Pinpoint the cell where the given text exists, returning its (x, y) midpoint coordinate. 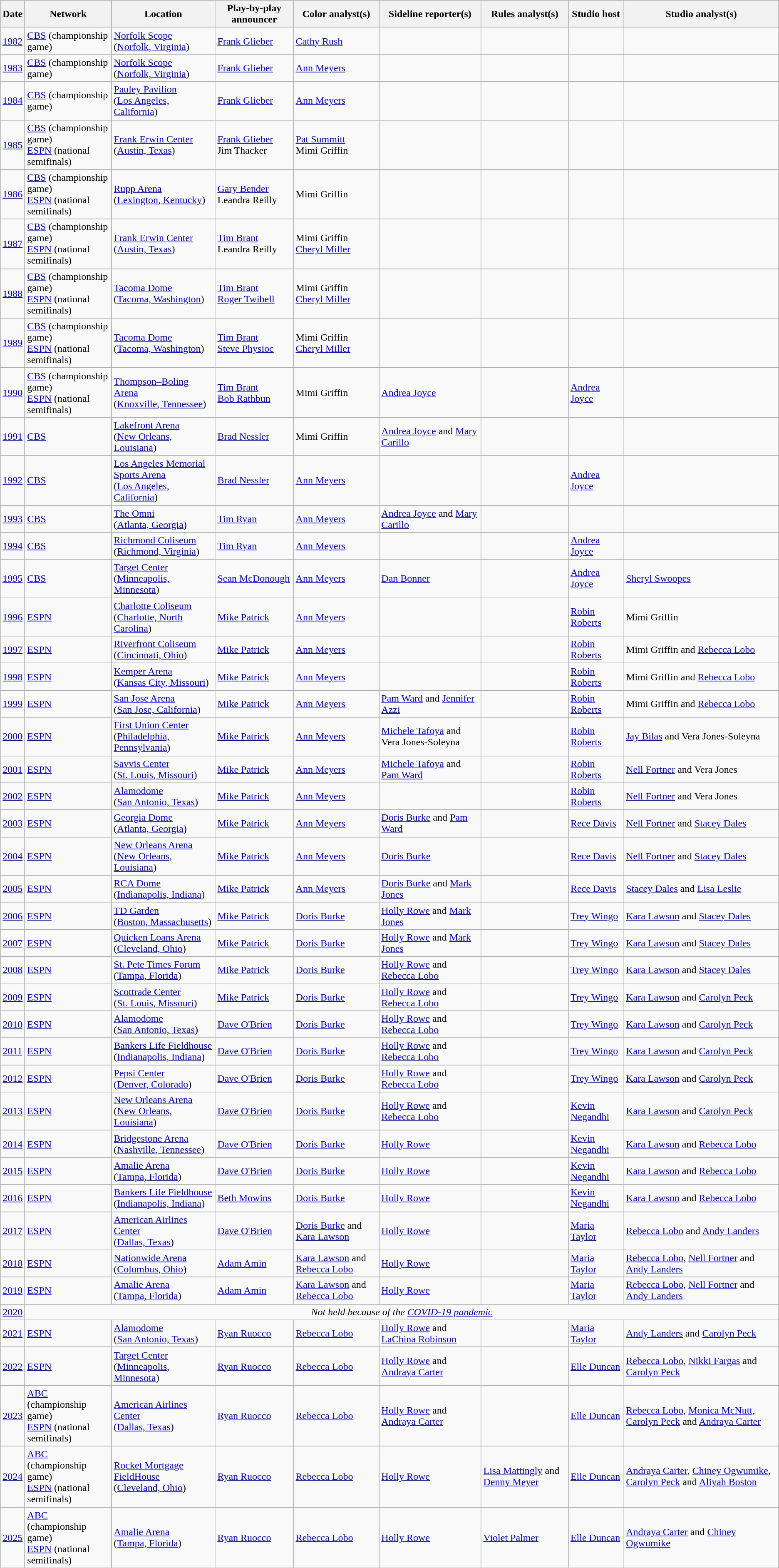
Nationwide Arena (Columbus, Ohio) (163, 1263)
Sean McDonough (254, 579)
Not held because of the COVID-19 pandemic (402, 1312)
2007 (12, 943)
Rules analyst(s) (524, 14)
2021 (12, 1333)
San Jose Arena (San Jose, California) (163, 704)
1997 (12, 650)
2009 (12, 997)
Stacey Dales and Lisa Leslie (702, 889)
2004 (12, 856)
Andy Landers and Carolyn Peck (702, 1333)
Location (163, 14)
Doris Burke and Pam Ward (430, 824)
Frank Glieber Jim Thacker (254, 145)
Pauley Pavilion (Los Angeles, California) (163, 101)
Michele Tafoya and Vera Jones-Soleyna (430, 737)
Michele Tafoya and Pam Ward (430, 769)
1983 (12, 68)
Kemper Arena (Kansas City, Missouri) (163, 677)
Savvis Center (St. Louis, Missouri) (163, 769)
1994 (12, 546)
Thompson–Boling Arena (Knoxville, Tennessee) (163, 392)
2013 (12, 1111)
1995 (12, 579)
2005 (12, 889)
Sideline reporter(s) (430, 14)
Studio analyst(s) (702, 14)
2025 (12, 1538)
2003 (12, 824)
Andraya Carter, Chiney Ogwumike, Carolyn Peck and Aliyah Boston (702, 1476)
2018 (12, 1263)
Scottrade Center (St. Louis, Missouri) (163, 997)
1985 (12, 145)
2015 (12, 1171)
Jay Bilas and Vera Jones-Soleyna (702, 737)
Pepsi Center (Denver, Colorado) (163, 1078)
1984 (12, 101)
Pam Ward and Jennifer Azzi (430, 704)
1993 (12, 519)
2017 (12, 1231)
TD Garden (Boston, Massachusetts) (163, 916)
2010 (12, 1024)
1988 (12, 293)
Studio host (596, 14)
Date (12, 14)
1989 (12, 343)
2000 (12, 737)
1992 (12, 480)
2014 (12, 1144)
Color analyst(s) (336, 14)
Georgia Dome (Atlanta, Georgia) (163, 824)
Lakefront Arena (New Orleans, Louisiana) (163, 436)
2008 (12, 970)
1986 (12, 194)
Los Angeles Memorial Sports Arena (Los Angeles, California) (163, 480)
1991 (12, 436)
St. Pete Times Forum (Tampa, Florida) (163, 970)
Sheryl Swoopes (702, 579)
Andraya Carter and Chiney Ogwumike (702, 1538)
Violet Palmer (524, 1538)
Richmond Coliseum (Richmond, Virginia) (163, 546)
Rebecca Lobo, Nikki Fargas and Carolyn Peck (702, 1366)
Gary BenderLeandra Reilly (254, 194)
The Omni (Atlanta, Georgia) (163, 519)
Lisa Mattingly and Denny Meyer (524, 1476)
RCA Dome (Indianapolis, Indiana) (163, 889)
2001 (12, 769)
Network (68, 14)
2023 (12, 1416)
2020 (12, 1312)
Cathy Rush (336, 41)
Pat SummittMimi Griffin (336, 145)
Quicken Loans Arena (Cleveland, Ohio) (163, 943)
2019 (12, 1291)
2024 (12, 1476)
2006 (12, 916)
1982 (12, 41)
2011 (12, 1052)
1987 (12, 244)
Rebecca Lobo and Andy Landers (702, 1231)
Rocket Mortgage FieldHouse (Cleveland, Ohio) (163, 1476)
Dan Bonner (430, 579)
Tim BrantBob Rathbun (254, 392)
Doris Burke and Mark Jones (430, 889)
Beth Mowins (254, 1198)
Charlotte Coliseum (Charlotte, North Carolina) (163, 617)
Tim BrantLeandra Reilly (254, 244)
1996 (12, 617)
Holly Rowe and LaChina Robinson (430, 1333)
2002 (12, 796)
Play-by-play announcer (254, 14)
1999 (12, 704)
Doris Burke and Kara Lawson (336, 1231)
1998 (12, 677)
1990 (12, 392)
First Union Center (Philadelphia, Pennsylvania) (163, 737)
Bridgestone Arena (Nashville, Tennessee) (163, 1144)
Tim BrantSteve Physioc (254, 343)
Riverfront Coliseum (Cincinnati, Ohio) (163, 650)
2016 (12, 1198)
2012 (12, 1078)
Rebecca Lobo, Monica McNutt, Carolyn Peck and Andraya Carter (702, 1416)
Tim BrantRoger Twibell (254, 293)
Rupp Arena (Lexington, Kentucky) (163, 194)
2022 (12, 1366)
